Extract the (X, Y) coordinate from the center of the cell holding the provided text.  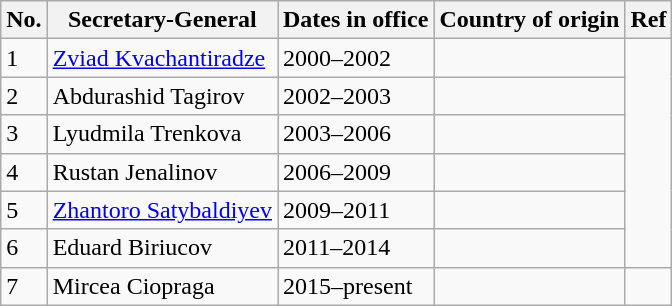
3 (24, 134)
Eduard Biriucov (162, 248)
5 (24, 210)
Secretary-General (162, 20)
2 (24, 96)
7 (24, 286)
Lyudmila Trenkova (162, 134)
No. (24, 20)
Abdurashid Tagirov (162, 96)
1 (24, 58)
2000–2002 (356, 58)
2002–2003 (356, 96)
Ref (648, 20)
6 (24, 248)
Dates in office (356, 20)
Country of origin (530, 20)
2011–2014 (356, 248)
2006–2009 (356, 172)
4 (24, 172)
Rustan Jenalinov (162, 172)
2015–present (356, 286)
2003–2006 (356, 134)
Mircea Ciopraga (162, 286)
Zviad Kvachantiradze (162, 58)
Zhantoro Satybaldiyev (162, 210)
2009–2011 (356, 210)
